Determine the (X, Y) coordinate at the center of the cell enclosing the given text.  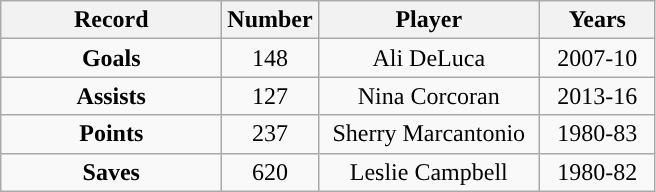
Years (597, 20)
237 (270, 134)
620 (270, 172)
148 (270, 58)
Nina Corcoran (428, 96)
Goals (112, 58)
Saves (112, 172)
Points (112, 134)
Assists (112, 96)
2013-16 (597, 96)
1980-83 (597, 134)
127 (270, 96)
2007-10 (597, 58)
Record (112, 20)
Ali DeLuca (428, 58)
1980-82 (597, 172)
Number (270, 20)
Sherry Marcantonio (428, 134)
Player (428, 20)
Leslie Campbell (428, 172)
